Extract the [X, Y] coordinate from the center of the cell holding the provided text.  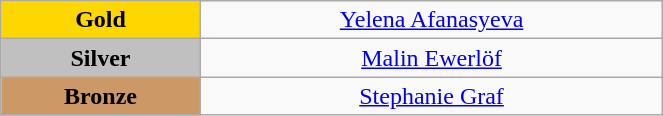
Gold [101, 20]
Silver [101, 58]
Yelena Afanasyeva [432, 20]
Bronze [101, 96]
Stephanie Graf [432, 96]
Malin Ewerlöf [432, 58]
